Return the (X, Y) coordinate for the center point of the cell that contains the specified text.  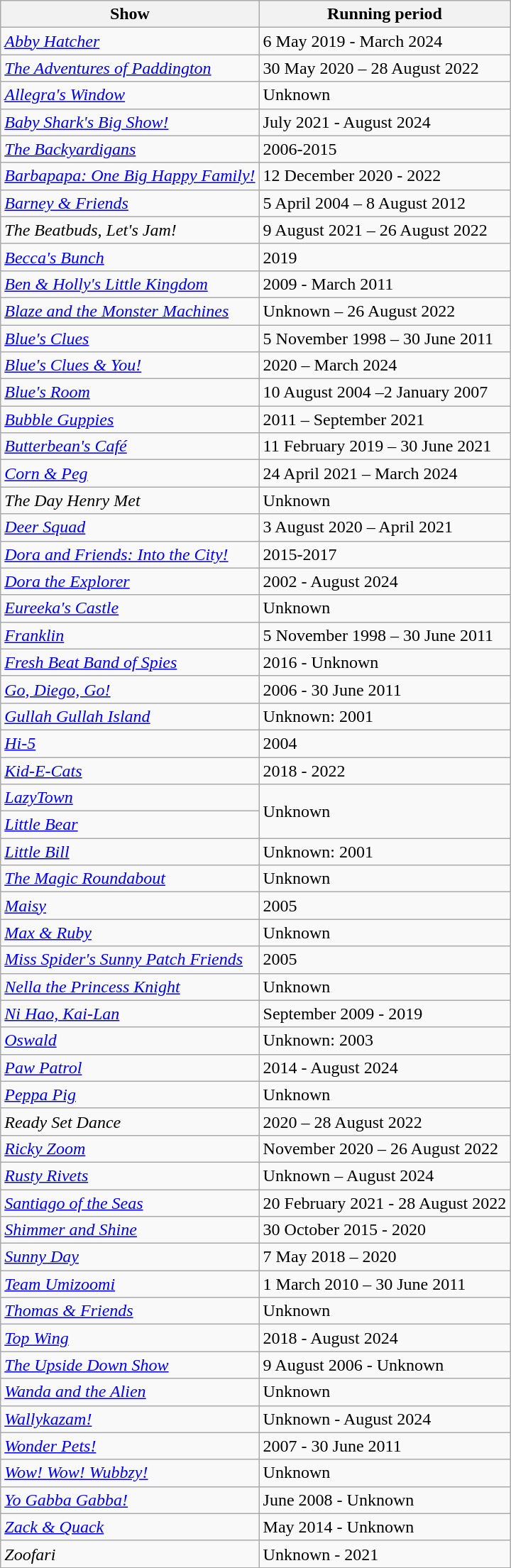
Unknown – 26 August 2022 (385, 311)
Little Bear (130, 825)
9 August 2021 – 26 August 2022 (385, 230)
Abby Hatcher (130, 41)
Running period (385, 14)
The Beatbuds, Let's Jam! (130, 230)
Max & Ruby (130, 933)
5 April 2004 – 8 August 2012 (385, 203)
Deer Squad (130, 527)
Hi-5 (130, 743)
Nella the Princess Knight (130, 987)
2011 – September 2021 (385, 420)
Ready Set Dance (130, 1122)
Ni Hao, Kai-Lan (130, 1014)
Wonder Pets! (130, 1446)
Fresh Beat Band of Spies (130, 662)
9 August 2006 - Unknown (385, 1365)
LazyTown (130, 798)
2018 - August 2024 (385, 1338)
Zoofari (130, 1554)
Dora and Friends: Into the City! (130, 554)
2018 - 2022 (385, 770)
2016 - Unknown (385, 662)
2009 - March 2011 (385, 284)
Franklin (130, 635)
2015-2017 (385, 554)
Ricky Zoom (130, 1148)
2020 – 28 August 2022 (385, 1122)
Barbapapa: One Big Happy Family! (130, 176)
Rusty Rivets (130, 1175)
2002 - August 2024 (385, 581)
20 February 2021 - 28 August 2022 (385, 1203)
Ben & Holly's Little Kingdom (130, 284)
The Adventures of Paddington (130, 68)
Oswald (130, 1041)
June 2008 - Unknown (385, 1500)
30 October 2015 - 2020 (385, 1230)
July 2021 - August 2024 (385, 122)
Dora the Explorer (130, 581)
November 2020 – 26 August 2022 (385, 1148)
Paw Patrol (130, 1068)
May 2014 - Unknown (385, 1527)
2020 – March 2024 (385, 366)
Wow! Wow! Wubbzy! (130, 1473)
Gullah Gullah Island (130, 716)
24 April 2021 – March 2024 (385, 473)
September 2009 - 2019 (385, 1014)
Unknown - 2021 (385, 1554)
Blue's Clues & You! (130, 366)
Baby Shark's Big Show! (130, 122)
Team Umizoomi (130, 1284)
Little Bill (130, 852)
2004 (385, 743)
Yo Gabba Gabba! (130, 1500)
Butterbean's Café (130, 446)
Corn & Peg (130, 473)
30 May 2020 – 28 August 2022 (385, 68)
The Day Henry Met (130, 500)
Wallykazam! (130, 1419)
10 August 2004 –2 January 2007 (385, 393)
3 August 2020 – April 2021 (385, 527)
2007 - 30 June 2011 (385, 1446)
Unknown – August 2024 (385, 1175)
12 December 2020 - 2022 (385, 176)
Eureeka's Castle (130, 608)
Maisy (130, 906)
The Backyardigans (130, 149)
Miss Spider's Sunny Patch Friends (130, 960)
Becca's Bunch (130, 257)
Sunny Day (130, 1257)
Kid-E-Cats (130, 770)
1 March 2010 – 30 June 2011 (385, 1284)
Top Wing (130, 1338)
Barney & Friends (130, 203)
Unknown: 2003 (385, 1041)
Shimmer and Shine (130, 1230)
Unknown - August 2024 (385, 1419)
Go, Diego, Go! (130, 689)
Blaze and the Monster Machines (130, 311)
Wanda and the Alien (130, 1392)
Show (130, 14)
Allegra's Window (130, 95)
11 February 2019 – 30 June 2021 (385, 446)
Peppa Pig (130, 1095)
The Upside Down Show (130, 1365)
6 May 2019 - March 2024 (385, 41)
Blue's Room (130, 393)
2006-2015 (385, 149)
7 May 2018 – 2020 (385, 1257)
Bubble Guppies (130, 420)
Zack & Quack (130, 1527)
2019 (385, 257)
Blue's Clues (130, 339)
2014 - August 2024 (385, 1068)
2006 - 30 June 2011 (385, 689)
Thomas & Friends (130, 1311)
Santiago of the Seas (130, 1203)
The Magic Roundabout (130, 879)
